Provide the (x, y) coordinate of the cell's center where the given text is located.  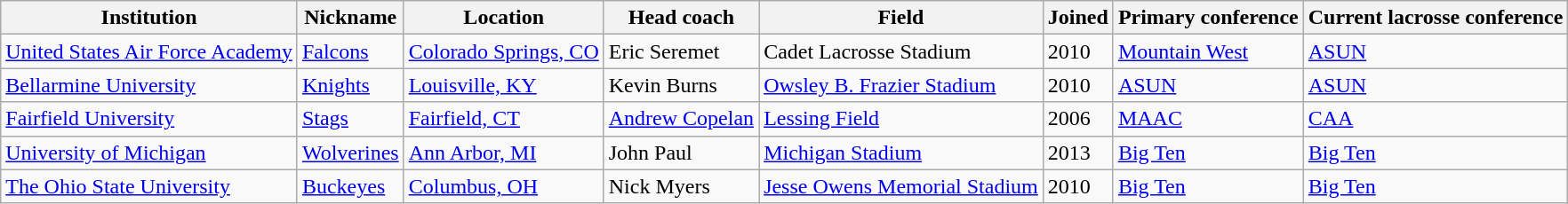
CAA (1436, 119)
Nickname (350, 18)
Joined (1077, 18)
Andrew Copelan (681, 119)
John Paul (681, 153)
Nick Myers (681, 186)
Bellarmine University (149, 85)
Louisville, KY (503, 85)
Fairfield, CT (503, 119)
MAAC (1208, 119)
Knights (350, 85)
Current lacrosse conference (1436, 18)
Primary conference (1208, 18)
Falcons (350, 51)
Fairfield University (149, 119)
The Ohio State University (149, 186)
Ann Arbor, MI (503, 153)
Kevin Burns (681, 85)
2006 (1077, 119)
Location (503, 18)
Mountain West (1208, 51)
United States Air Force Academy (149, 51)
University of Michigan (149, 153)
Stags (350, 119)
Institution (149, 18)
Colorado Springs, CO (503, 51)
Wolverines (350, 153)
Lessing Field (901, 119)
Cadet Lacrosse Stadium (901, 51)
Head coach (681, 18)
Buckeyes (350, 186)
Jesse Owens Memorial Stadium (901, 186)
2013 (1077, 153)
Columbus, OH (503, 186)
Eric Seremet (681, 51)
Owsley B. Frazier Stadium (901, 85)
Michigan Stadium (901, 153)
Field (901, 18)
